Detect which cell encompasses the target text, then output its [X, Y] center coordinate. 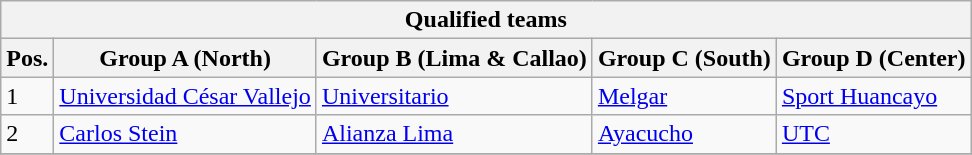
Sport Huancayo [874, 96]
Group B (Lima & Callao) [454, 58]
Qualified teams [486, 20]
Alianza Lima [454, 134]
Group A (North) [186, 58]
2 [28, 134]
1 [28, 96]
Ayacucho [684, 134]
Universidad César Vallejo [186, 96]
UTC [874, 134]
Group C (South) [684, 58]
Group D (Center) [874, 58]
Pos. [28, 58]
Carlos Stein [186, 134]
Melgar [684, 96]
Universitario [454, 96]
